Return the [x, y] coordinate for the center point of the cell that contains the specified text.  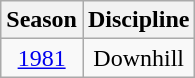
Season [42, 20]
Downhill [138, 58]
Discipline [138, 20]
1981 [42, 58]
